Find where the given text appears and provide that cell's center as (X, Y) coordinate. 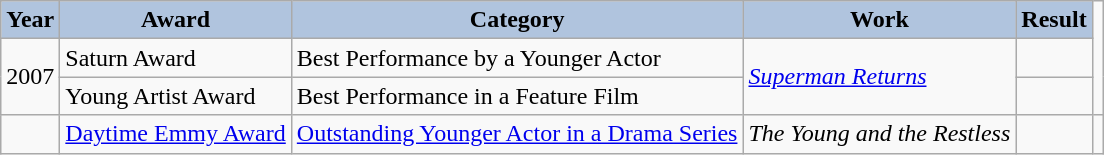
Superman Returns (880, 77)
Outstanding Younger Actor in a Drama Series (517, 134)
The Young and the Restless (880, 134)
Category (517, 20)
2007 (30, 77)
Year (30, 20)
Saturn Award (176, 58)
Best Performance in a Feature Film (517, 96)
Result (1054, 20)
Award (176, 20)
Best Performance by a Younger Actor (517, 58)
Work (880, 20)
Young Artist Award (176, 96)
Daytime Emmy Award (176, 134)
